Determine the (X, Y) coordinate at the center of the cell enclosing the given text.  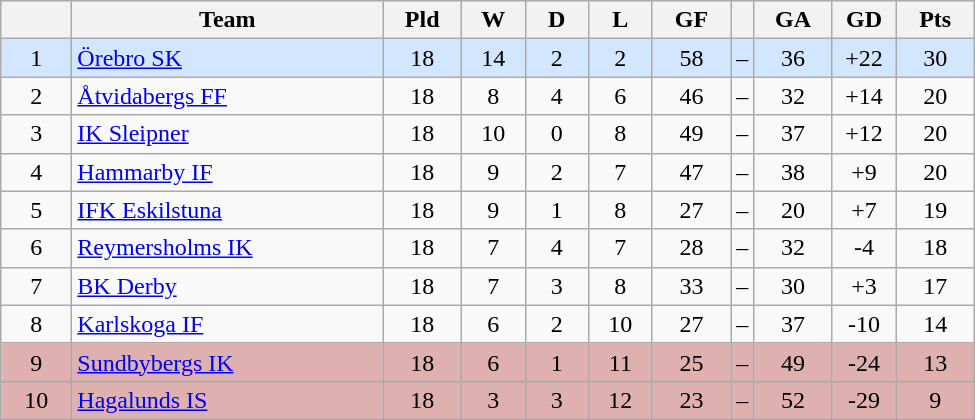
Hammarby IF (228, 172)
GD (864, 20)
+3 (864, 286)
L (621, 20)
28 (692, 248)
-29 (864, 400)
Karlskoga IF (228, 324)
-24 (864, 362)
+22 (864, 58)
IK Sleipner (228, 134)
46 (692, 96)
Team (228, 20)
17 (936, 286)
25 (692, 362)
GF (692, 20)
+9 (864, 172)
23 (692, 400)
38 (794, 172)
Pld (422, 20)
W (493, 20)
36 (794, 58)
Reymersholms IK (228, 248)
Sundbybergs IK (228, 362)
+12 (864, 134)
0 (557, 134)
-4 (864, 248)
+14 (864, 96)
11 (621, 362)
33 (692, 286)
13 (936, 362)
12 (621, 400)
IFK Eskilstuna (228, 210)
Pts (936, 20)
+7 (864, 210)
BK Derby (228, 286)
58 (692, 58)
D (557, 20)
52 (794, 400)
5 (36, 210)
-10 (864, 324)
Åtvidabergs FF (228, 96)
Örebro SK (228, 58)
Hagalunds IS (228, 400)
47 (692, 172)
GA (794, 20)
19 (936, 210)
